Scan for the cell matching the given text and deliver its (x, y) coordinate at center. 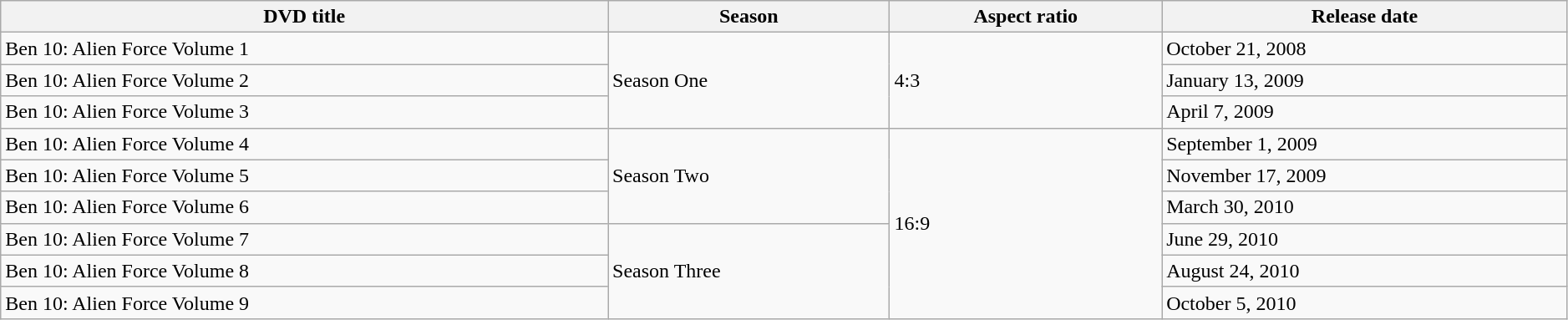
September 1, 2009 (1365, 144)
August 24, 2010 (1365, 271)
October 21, 2008 (1365, 48)
June 29, 2010 (1365, 239)
Release date (1365, 17)
Season One (748, 80)
April 7, 2009 (1365, 112)
Ben 10: Alien Force Volume 4 (304, 144)
4:3 (1026, 80)
Ben 10: Alien Force Volume 1 (304, 48)
Aspect ratio (1026, 17)
Ben 10: Alien Force Volume 5 (304, 175)
Ben 10: Alien Force Volume 7 (304, 239)
March 30, 2010 (1365, 207)
DVD title (304, 17)
Ben 10: Alien Force Volume 9 (304, 302)
Season (748, 17)
November 17, 2009 (1365, 175)
Ben 10: Alien Force Volume 6 (304, 207)
Season Three (748, 271)
Ben 10: Alien Force Volume 8 (304, 271)
Ben 10: Alien Force Volume 3 (304, 112)
Ben 10: Alien Force Volume 2 (304, 80)
16:9 (1026, 223)
October 5, 2010 (1365, 302)
Season Two (748, 175)
January 13, 2009 (1365, 80)
